Output the (X, Y) coordinate of the center of the cell containing the given text.  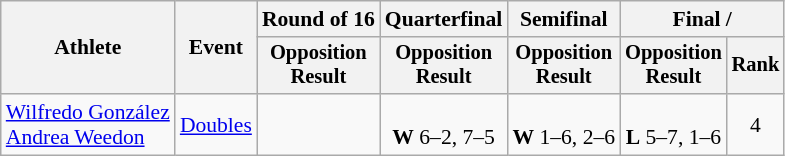
Round of 16 (318, 19)
Quarterfinal (444, 19)
Doubles (216, 124)
Wilfredo GonzálezAndrea Weedon (88, 124)
W 1–6, 2–6 (564, 124)
Event (216, 48)
4 (756, 124)
L 5–7, 1–6 (674, 124)
Final / (702, 19)
Semifinal (564, 19)
Athlete (88, 48)
Rank (756, 66)
W 6–2, 7–5 (444, 124)
